For the text-containing cell, return its midpoint in (X, Y) coordinate format. 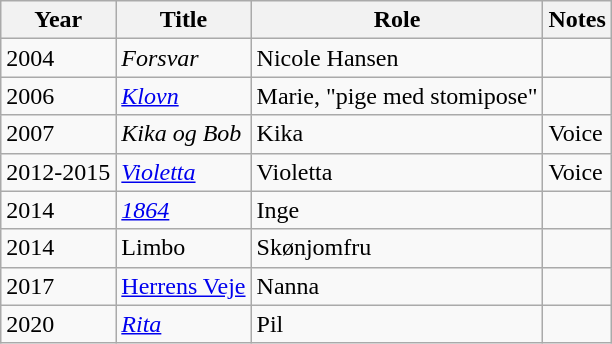
Kika (397, 134)
Limbo (184, 248)
2004 (58, 58)
Notes (577, 20)
2006 (58, 96)
1864 (184, 210)
2012-2015 (58, 172)
2017 (58, 286)
Inge (397, 210)
Rita (184, 324)
Marie, "pige med stomipose" (397, 96)
Nanna (397, 286)
2020 (58, 324)
2007 (58, 134)
Klovn (184, 96)
Forsvar (184, 58)
Title (184, 20)
Role (397, 20)
Pil (397, 324)
Skønjomfru (397, 248)
Kika og Bob (184, 134)
Year (58, 20)
Herrens Veje (184, 286)
Nicole Hansen (397, 58)
